Capture the cell that displays the provided text and extract its (X, Y) central coordinate. 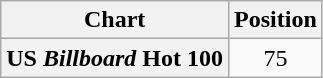
Chart (115, 20)
US Billboard Hot 100 (115, 58)
Position (276, 20)
75 (276, 58)
